Scan for the cell matching the given text and deliver its (x, y) coordinate at center. 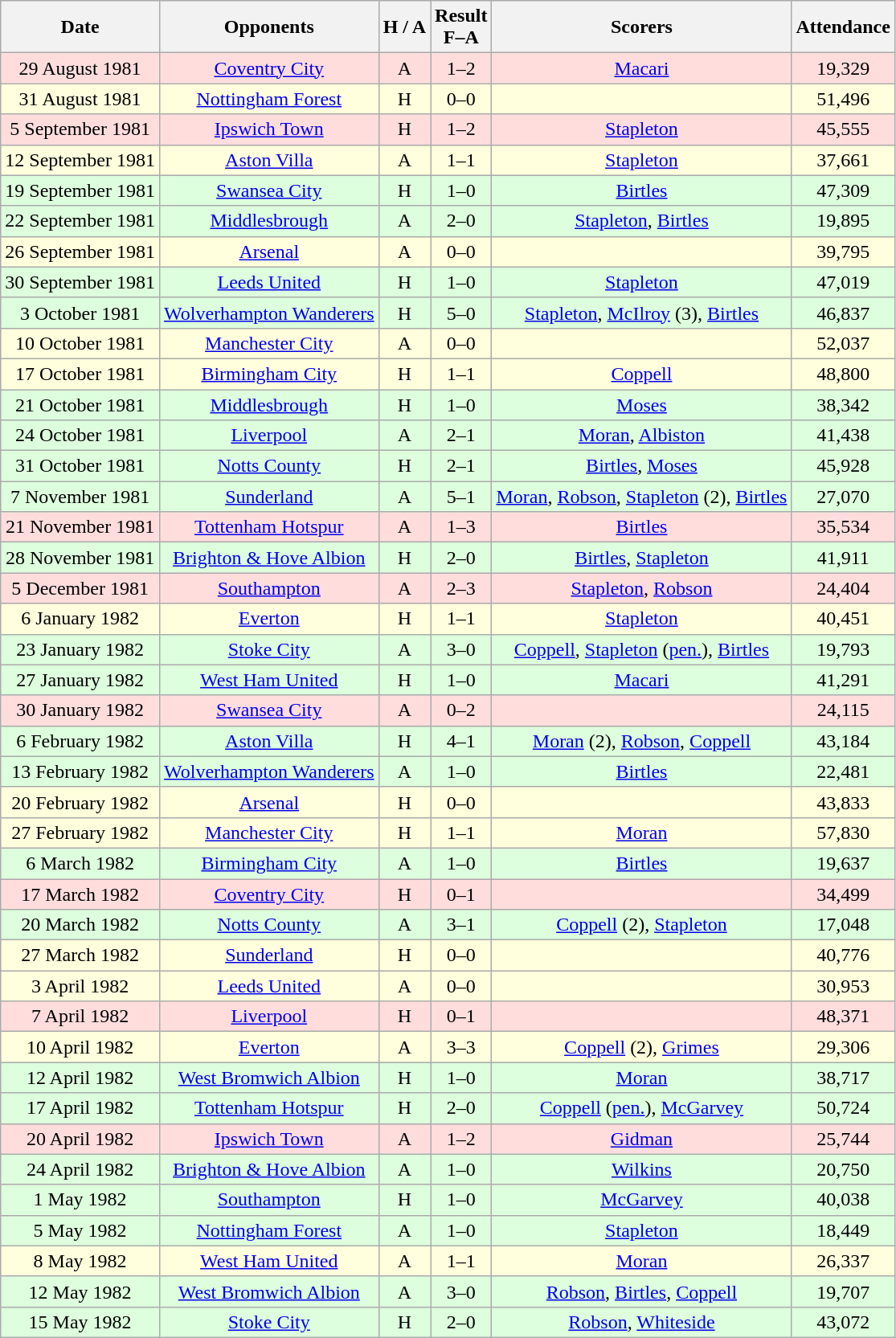
Stapleton, Birtles (641, 221)
12 September 1981 (80, 160)
38,342 (843, 404)
18,449 (843, 1230)
48,800 (843, 374)
21 November 1981 (80, 527)
19,637 (843, 863)
31 October 1981 (80, 466)
Gidman (641, 1139)
46,837 (843, 313)
Robson, Birtles, Coppell (641, 1291)
8 May 1982 (80, 1261)
5 September 1981 (80, 129)
19,793 (843, 649)
0–2 (461, 710)
10 April 1982 (80, 1047)
41,911 (843, 558)
28 November 1981 (80, 558)
Attendance (843, 27)
45,555 (843, 129)
Moran, Albiston (641, 436)
57,830 (843, 833)
26,337 (843, 1261)
3 October 1981 (80, 313)
7 April 1982 (80, 1017)
29 August 1981 (80, 68)
20 April 1982 (80, 1139)
30 January 1982 (80, 710)
22,481 (843, 771)
1 May 1982 (80, 1200)
43,184 (843, 741)
Wilkins (641, 1169)
25,744 (843, 1139)
3 April 1982 (80, 986)
3–1 (461, 925)
Moran (2), Robson, Coppell (641, 741)
26 September 1981 (80, 252)
McGarvey (641, 1200)
4–1 (461, 741)
29,306 (843, 1047)
Birtles, Stapleton (641, 558)
38,717 (843, 1078)
Stapleton, Robson (641, 588)
Date (80, 27)
Coppell (2), Grimes (641, 1047)
Coppell (pen.), McGarvey (641, 1108)
Moran, Robson, Stapleton (2), Birtles (641, 497)
51,496 (843, 99)
17 October 1981 (80, 374)
43,072 (843, 1322)
39,795 (843, 252)
Robson, Whiteside (641, 1322)
22 September 1981 (80, 221)
24,404 (843, 588)
13 February 1982 (80, 771)
Moses (641, 404)
Scorers (641, 27)
43,833 (843, 802)
19,895 (843, 221)
19 September 1981 (80, 190)
20 March 1982 (80, 925)
2–3 (461, 588)
15 May 1982 (80, 1322)
27 March 1982 (80, 955)
24 April 1982 (80, 1169)
6 January 1982 (80, 619)
27 January 1982 (80, 680)
12 May 1982 (80, 1291)
24,115 (843, 710)
Coppell, Stapleton (pen.), Birtles (641, 649)
30,953 (843, 986)
23 January 1982 (80, 649)
19,329 (843, 68)
5 May 1982 (80, 1230)
30 September 1981 (80, 282)
19,707 (843, 1291)
Stapleton, McIlroy (3), Birtles (641, 313)
20 February 1982 (80, 802)
48,371 (843, 1017)
ResultF–A (461, 27)
20,750 (843, 1169)
Birtles, Moses (641, 466)
21 October 1981 (80, 404)
5–0 (461, 313)
17,048 (843, 925)
Coppell (641, 374)
H / A (404, 27)
35,534 (843, 527)
6 February 1982 (80, 741)
52,037 (843, 343)
Opponents (268, 27)
41,438 (843, 436)
27 February 1982 (80, 833)
6 March 1982 (80, 863)
Coppell (2), Stapleton (641, 925)
5 December 1981 (80, 588)
47,309 (843, 190)
12 April 1982 (80, 1078)
31 August 1981 (80, 99)
27,070 (843, 497)
45,928 (843, 466)
37,661 (843, 160)
40,038 (843, 1200)
1–3 (461, 527)
17 April 1982 (80, 1108)
47,019 (843, 282)
34,499 (843, 894)
50,724 (843, 1108)
7 November 1981 (80, 497)
41,291 (843, 680)
24 October 1981 (80, 436)
5–1 (461, 497)
40,776 (843, 955)
3–3 (461, 1047)
10 October 1981 (80, 343)
40,451 (843, 619)
17 March 1982 (80, 894)
